Capture the cell that displays the provided text and extract its (x, y) central coordinate. 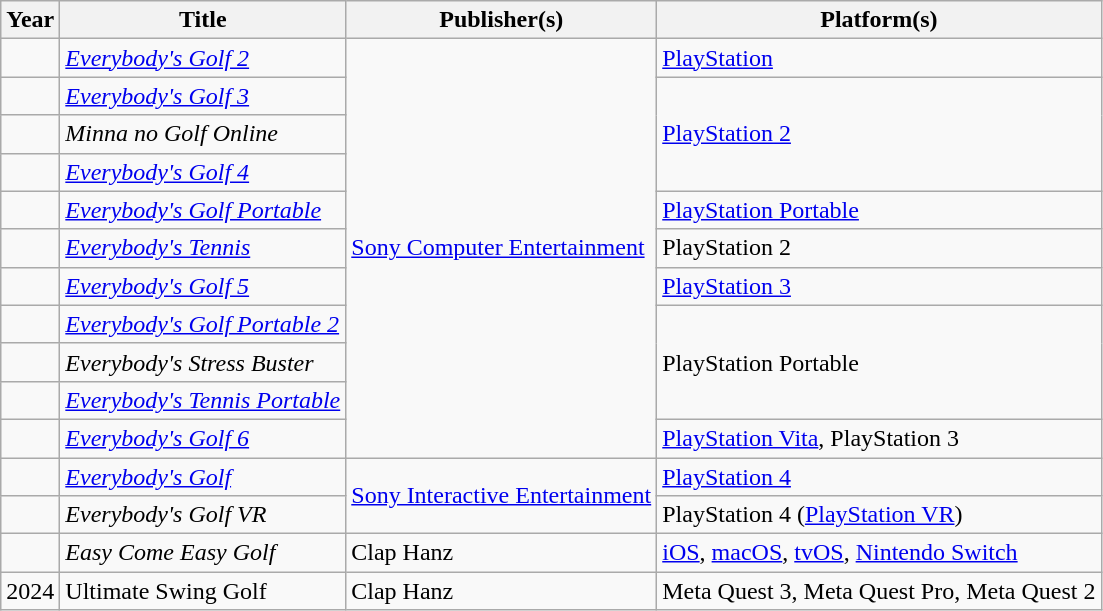
Everybody's Golf 3 (203, 96)
Minna no Golf Online (203, 134)
Everybody's Golf Portable (203, 210)
Platform(s) (879, 20)
PlayStation 4 (PlayStation VR) (879, 515)
Everybody's Golf 4 (203, 172)
Ultimate Swing Golf (203, 591)
PlayStation 3 (879, 286)
Title (203, 20)
2024 (30, 591)
Easy Come Easy Golf (203, 553)
Everybody's Golf Portable 2 (203, 324)
PlayStation 4 (879, 477)
Meta Quest 3, Meta Quest Pro, Meta Quest 2 (879, 591)
iOS, macOS, tvOS, Nintendo Switch (879, 553)
Sony Interactive Entertainment (502, 496)
PlayStation (879, 58)
Everybody's Tennis (203, 248)
Everybody's Tennis Portable (203, 400)
Sony Computer Entertainment (502, 248)
Year (30, 20)
Everybody's Golf 5 (203, 286)
Everybody's Stress Buster (203, 362)
Everybody's Golf VR (203, 515)
Publisher(s) (502, 20)
PlayStation Vita, PlayStation 3 (879, 438)
Everybody's Golf 2 (203, 58)
Everybody's Golf (203, 477)
Everybody's Golf 6 (203, 438)
